Capture the cell that displays the provided text and extract its (x, y) central coordinate. 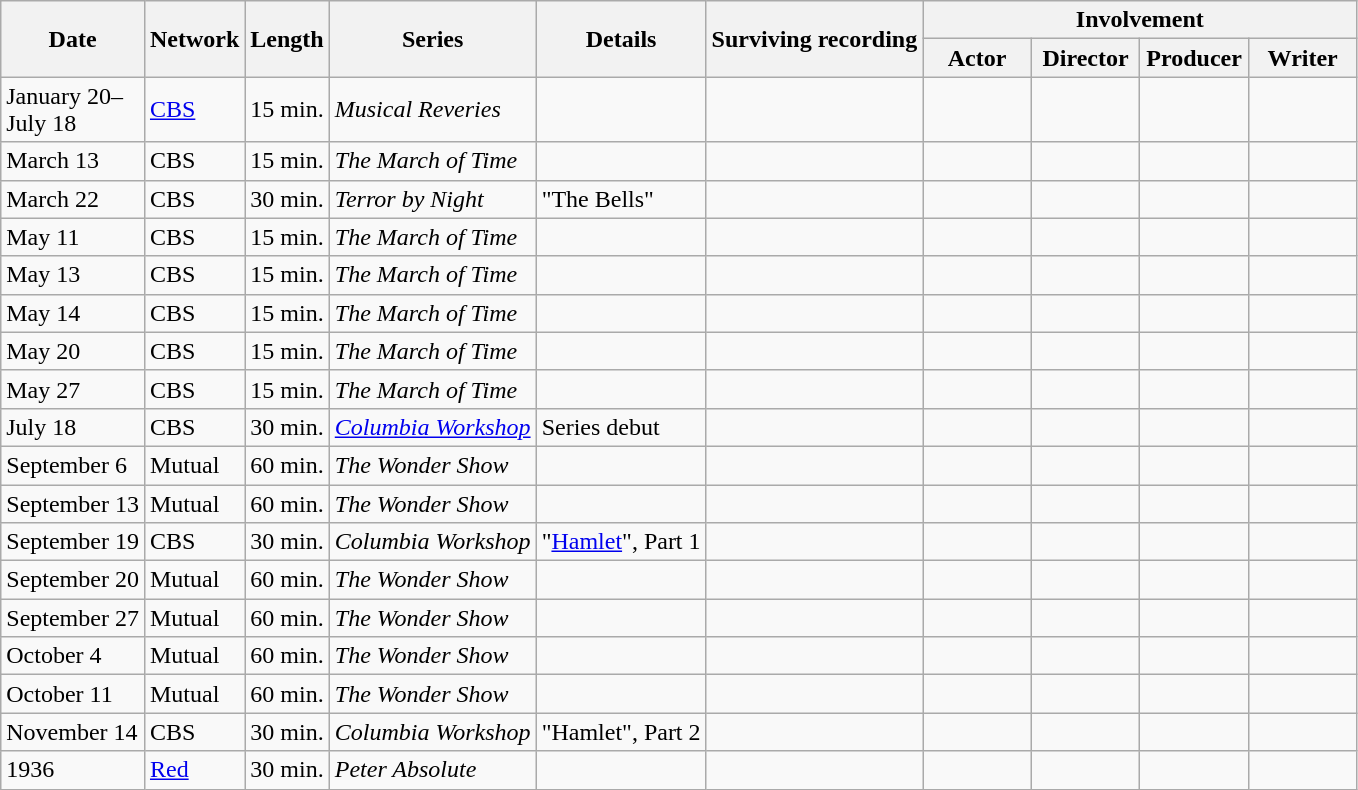
October 4 (73, 656)
Details (621, 39)
Terror by Night (432, 199)
November 14 (73, 732)
May 14 (73, 313)
January 20–July 18 (73, 110)
May 11 (73, 237)
September 27 (73, 618)
Length (287, 39)
May 13 (73, 275)
Actor (978, 58)
May 20 (73, 351)
Date (73, 39)
Musical Reveries (432, 110)
Producer (1194, 58)
Writer (1302, 58)
"Hamlet", Part 2 (621, 732)
March 13 (73, 161)
September 13 (73, 503)
Series (432, 39)
September 6 (73, 465)
July 18 (73, 427)
September 20 (73, 580)
Series debut (621, 427)
"The Bells" (621, 199)
Red (194, 770)
Director (1086, 58)
October 11 (73, 694)
May 27 (73, 389)
Network (194, 39)
September 19 (73, 542)
"Hamlet", Part 1 (621, 542)
March 22 (73, 199)
Peter Absolute (432, 770)
Involvement (1140, 20)
1936 (73, 770)
Surviving recording (814, 39)
